Return the (x, y) coordinate for the center point of the cell that contains the specified text.  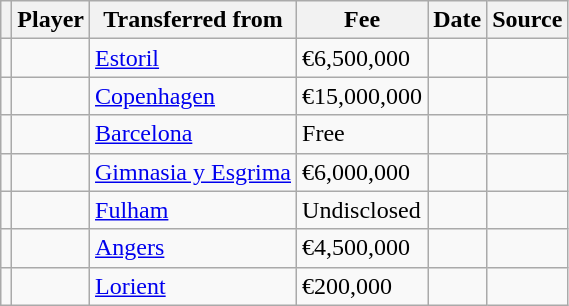
Lorient (194, 286)
Copenhagen (194, 96)
Source (528, 20)
Fulham (194, 210)
Angers (194, 248)
€15,000,000 (362, 96)
€4,500,000 (362, 248)
Gimnasia y Esgrima (194, 172)
Fee (362, 20)
Undisclosed (362, 210)
Date (458, 20)
€6,000,000 (362, 172)
Free (362, 134)
Transferred from (194, 20)
€6,500,000 (362, 58)
€200,000 (362, 286)
Estoril (194, 58)
Player (51, 20)
Barcelona (194, 134)
